Provide the [x, y] coordinate of the cell's center where the given text is located.  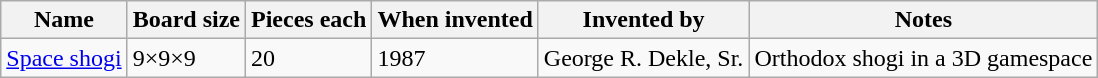
Board size [186, 20]
Orthodox shogi in a 3D gamespace [924, 58]
1987 [455, 58]
Space shogi [64, 58]
Notes [924, 20]
20 [309, 58]
George R. Dekle, Sr. [644, 58]
Pieces each [309, 20]
When invented [455, 20]
9×9×9 [186, 58]
Name [64, 20]
Invented by [644, 20]
